From the cell containing the given text, extract its center point as [X, Y] coordinate. 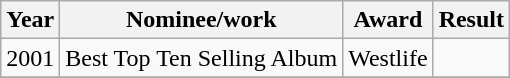
Westlife [388, 58]
2001 [30, 58]
Year [30, 20]
Result [471, 20]
Best Top Ten Selling Album [202, 58]
Award [388, 20]
Nominee/work [202, 20]
